Provide the (x, y) coordinate of the cell's center where the given text is located.  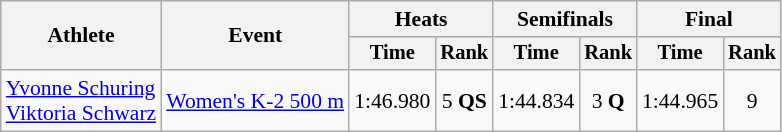
Final (709, 19)
1:44.965 (680, 100)
Heats (421, 19)
Event (255, 36)
3 Q (608, 100)
9 (752, 100)
Yvonne Schuring Viktoria Schwarz (81, 100)
5 QS (464, 100)
1:46.980 (392, 100)
Semifinals (565, 19)
Women's K-2 500 m (255, 100)
Athlete (81, 36)
1:44.834 (536, 100)
